Return the (X, Y) coordinate for the center point of the cell that contains the specified text.  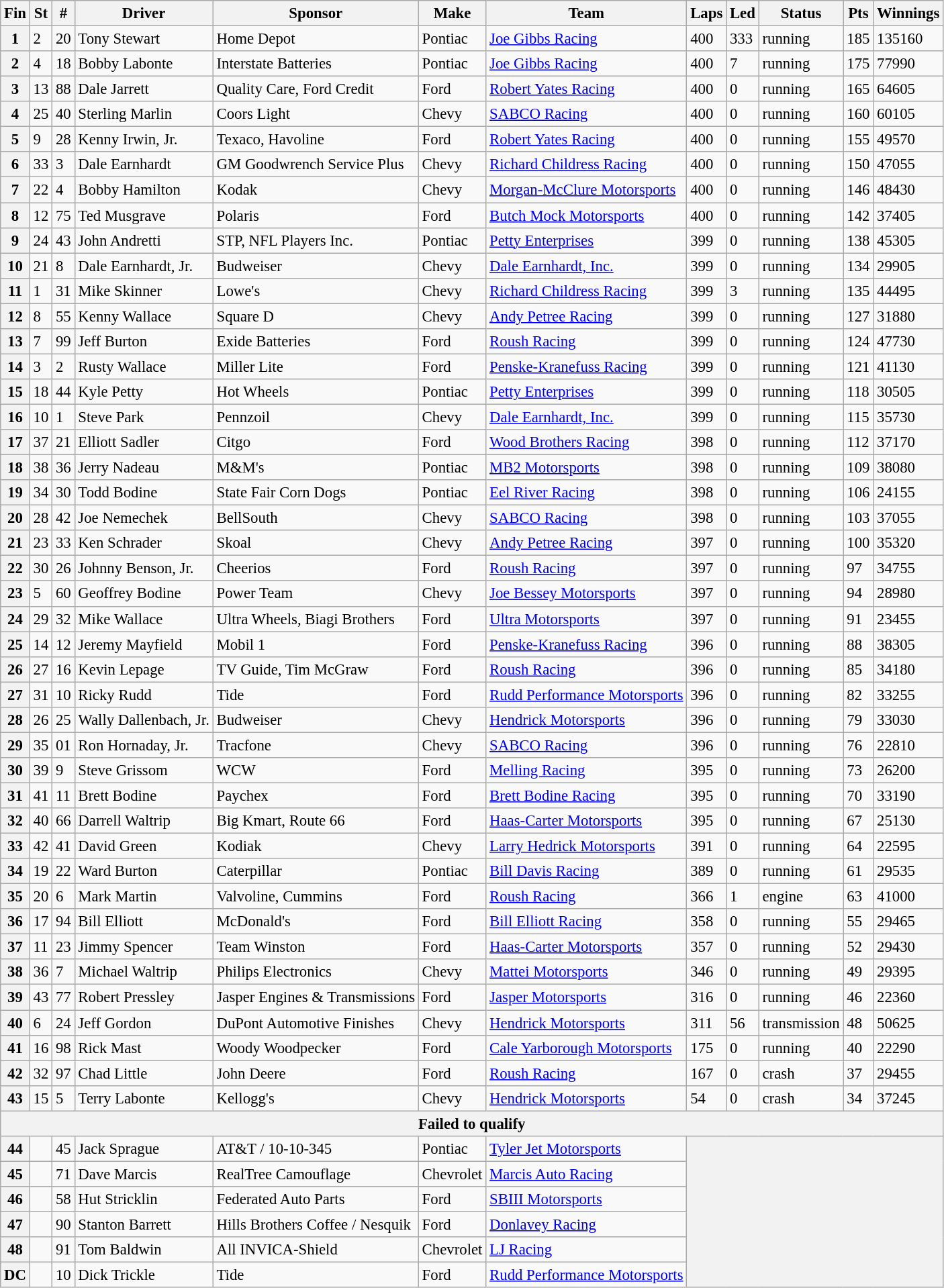
Laps (706, 13)
29465 (908, 922)
77 (63, 997)
45305 (908, 240)
Fin (15, 13)
23455 (908, 619)
Eel River Racing (587, 493)
Dick Trickle (144, 1275)
99 (63, 342)
22810 (908, 745)
Valvoline, Cummins (316, 897)
34180 (908, 669)
Ultra Wheels, Biagi Brothers (316, 619)
SBIII Motorsports (587, 1199)
Ken Schrader (144, 543)
Kevin Lepage (144, 669)
Kellogg's (316, 1098)
Joe Bessey Motorsports (587, 594)
Joe Nemechek (144, 518)
Lowe's (316, 291)
McDonald's (316, 922)
Kyle Petty (144, 392)
37245 (908, 1098)
Square D (316, 316)
Citgo (316, 442)
41000 (908, 897)
61 (858, 871)
134 (858, 266)
Brett Bodine Racing (587, 795)
90 (63, 1224)
Jimmy Spencer (144, 947)
STP, NFL Players Inc. (316, 240)
34755 (908, 568)
Rusty Wallace (144, 366)
Mike Skinner (144, 291)
70 (858, 795)
GM Goodwrench Service Plus (316, 164)
37405 (908, 215)
66 (63, 821)
75 (63, 215)
Ultra Motorsports (587, 619)
357 (706, 947)
LJ Racing (587, 1250)
37170 (908, 442)
David Green (144, 846)
WCW (316, 771)
transmission (801, 1023)
124 (858, 342)
Quality Care, Ford Credit (316, 89)
Wood Brothers Racing (587, 442)
Jeff Burton (144, 342)
Dale Jarrett (144, 89)
167 (706, 1073)
185 (858, 39)
76 (858, 745)
109 (858, 468)
Mark Martin (144, 897)
Darrell Waltrip (144, 821)
Skoal (316, 543)
33255 (908, 695)
63 (858, 897)
TV Guide, Tim McGraw (316, 669)
Brett Bodine (144, 795)
Chad Little (144, 1073)
165 (858, 89)
Jeff Gordon (144, 1023)
Wally Dallenbach, Jr. (144, 720)
Donlavey Racing (587, 1224)
47 (15, 1224)
All INVICA-Shield (316, 1250)
49 (858, 973)
Mobil 1 (316, 644)
346 (706, 973)
Rick Mast (144, 1048)
Tom Baldwin (144, 1250)
85 (858, 669)
Team Winston (316, 947)
67 (858, 821)
Steve Park (144, 417)
Morgan-McClure Motorsports (587, 190)
Dave Marcis (144, 1174)
Power Team (316, 594)
St (40, 13)
Jerry Nadeau (144, 468)
138 (858, 240)
Ron Hornaday, Jr. (144, 745)
38305 (908, 644)
Exide Batteries (316, 342)
146 (858, 190)
Polaris (316, 215)
155 (858, 140)
Team (587, 13)
Pts (858, 13)
118 (858, 392)
100 (858, 543)
Ricky Rudd (144, 695)
Bill Davis Racing (587, 871)
Status (801, 13)
Caterpillar (316, 871)
389 (706, 871)
John Andretti (144, 240)
333 (743, 39)
22595 (908, 846)
35320 (908, 543)
29535 (908, 871)
Bill Elliott (144, 922)
Larry Hedrick Motorsports (587, 846)
DC (15, 1275)
Big Kmart, Route 66 (316, 821)
29905 (908, 266)
Led (743, 13)
Sterling Marlin (144, 114)
64605 (908, 89)
79 (858, 720)
Steve Grissom (144, 771)
Philips Electronics (316, 973)
Jack Sprague (144, 1149)
50625 (908, 1023)
98 (63, 1048)
30505 (908, 392)
60 (63, 594)
Ward Burton (144, 871)
Interstate Batteries (316, 64)
Ted Musgrave (144, 215)
52 (858, 947)
State Fair Corn Dogs (316, 493)
64 (858, 846)
Kenny Irwin, Jr. (144, 140)
Bill Elliott Racing (587, 922)
58 (63, 1199)
Melling Racing (587, 771)
Jeremy Mayfield (144, 644)
Failed to qualify (472, 1124)
RealTree Camouflage (316, 1174)
Winnings (908, 13)
Mattei Motorsports (587, 973)
135160 (908, 39)
35730 (908, 417)
Tracfone (316, 745)
Cheerios (316, 568)
38080 (908, 468)
Make (452, 13)
41130 (908, 366)
48430 (908, 190)
47730 (908, 342)
M&M's (316, 468)
160 (858, 114)
29395 (908, 973)
150 (858, 164)
121 (858, 366)
33030 (908, 720)
Tyler Jet Motorsports (587, 1149)
Dale Earnhardt (144, 164)
106 (858, 493)
Pennzoil (316, 417)
Hills Brothers Coffee / Nesquik (316, 1224)
AT&T / 10-10-345 (316, 1149)
Federated Auto Parts (316, 1199)
82 (858, 695)
22360 (908, 997)
Elliott Sadler (144, 442)
112 (858, 442)
33190 (908, 795)
engine (801, 897)
29430 (908, 947)
Texaco, Havoline (316, 140)
Bobby Labonte (144, 64)
24155 (908, 493)
31880 (908, 316)
54 (706, 1098)
Miller Lite (316, 366)
Cale Yarborough Motorsports (587, 1048)
115 (858, 417)
73 (858, 771)
Hot Wheels (316, 392)
25130 (908, 821)
60105 (908, 114)
366 (706, 897)
Jasper Motorsports (587, 997)
Driver (144, 13)
391 (706, 846)
142 (858, 215)
29455 (908, 1073)
Stanton Barrett (144, 1224)
Woody Woodpecker (316, 1048)
127 (858, 316)
Jasper Engines & Transmissions (316, 997)
BellSouth (316, 518)
Todd Bodine (144, 493)
Tony Stewart (144, 39)
37055 (908, 518)
22290 (908, 1048)
Hut Stricklin (144, 1199)
358 (706, 922)
Kodiak (316, 846)
28980 (908, 594)
Robert Pressley (144, 997)
316 (706, 997)
44495 (908, 291)
77990 (908, 64)
Marcis Auto Racing (587, 1174)
Sponsor (316, 13)
71 (63, 1174)
135 (858, 291)
01 (63, 745)
Kodak (316, 190)
26200 (908, 771)
Dale Earnhardt, Jr. (144, 266)
Coors Light (316, 114)
Mike Wallace (144, 619)
49570 (908, 140)
DuPont Automotive Finishes (316, 1023)
Terry Labonte (144, 1098)
Butch Mock Motorsports (587, 215)
Bobby Hamilton (144, 190)
47055 (908, 164)
Home Depot (316, 39)
Kenny Wallace (144, 316)
Michael Waltrip (144, 973)
Geoffrey Bodine (144, 594)
Paychex (316, 795)
103 (858, 518)
56 (743, 1023)
Johnny Benson, Jr. (144, 568)
# (63, 13)
John Deere (316, 1073)
MB2 Motorsports (587, 468)
311 (706, 1023)
